For the text-containing cell, return its midpoint in [x, y] coordinate format. 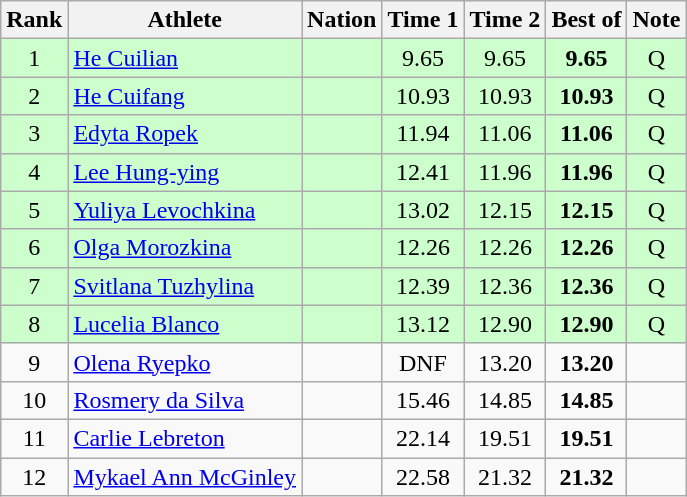
13.12 [423, 324]
Time 1 [423, 20]
12 [34, 477]
22.58 [423, 477]
Best of [586, 20]
13.02 [423, 210]
1 [34, 58]
He Cuilian [185, 58]
11.94 [423, 134]
6 [34, 248]
7 [34, 286]
Edyta Ropek [185, 134]
15.46 [423, 400]
Yuliya Levochkina [185, 210]
12.41 [423, 172]
Rank [34, 20]
Mykael Ann McGinley [185, 477]
3 [34, 134]
Rosmery da Silva [185, 400]
Note [656, 20]
9 [34, 362]
2 [34, 96]
4 [34, 172]
Olga Morozkina [185, 248]
8 [34, 324]
Olena Ryepko [185, 362]
Svitlana Tuzhylina [185, 286]
DNF [423, 362]
5 [34, 210]
10 [34, 400]
He Cuifang [185, 96]
12.39 [423, 286]
Lucelia Blanco [185, 324]
Nation [342, 20]
11 [34, 438]
Athlete [185, 20]
Lee Hung-ying [185, 172]
22.14 [423, 438]
Time 2 [505, 20]
Carlie Lebreton [185, 438]
